Find where the given text appears and provide that cell's center as (X, Y) coordinate. 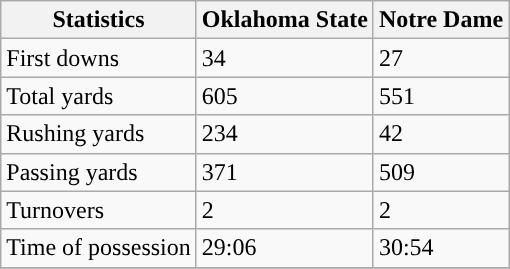
Statistics (99, 20)
27 (440, 58)
Passing yards (99, 172)
34 (284, 58)
Rushing yards (99, 134)
Notre Dame (440, 20)
Oklahoma State (284, 20)
234 (284, 134)
Turnovers (99, 210)
605 (284, 96)
371 (284, 172)
551 (440, 96)
509 (440, 172)
First downs (99, 58)
30:54 (440, 248)
Time of possession (99, 248)
Total yards (99, 96)
42 (440, 134)
29:06 (284, 248)
